Determine the (x, y) coordinate at the center of the cell enclosing the given text.  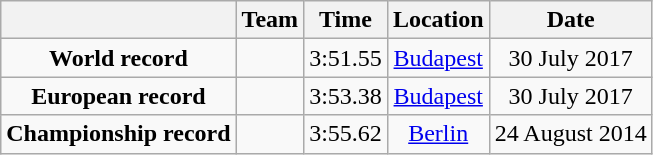
European record (118, 96)
3:53.38 (346, 96)
Location (438, 20)
Date (570, 20)
Team (270, 20)
Berlin (438, 134)
World record (118, 58)
Time (346, 20)
3:51.55 (346, 58)
3:55.62 (346, 134)
24 August 2014 (570, 134)
Championship record (118, 134)
